Search for the cell housing the specified text and yield its [X, Y] center coordinate. 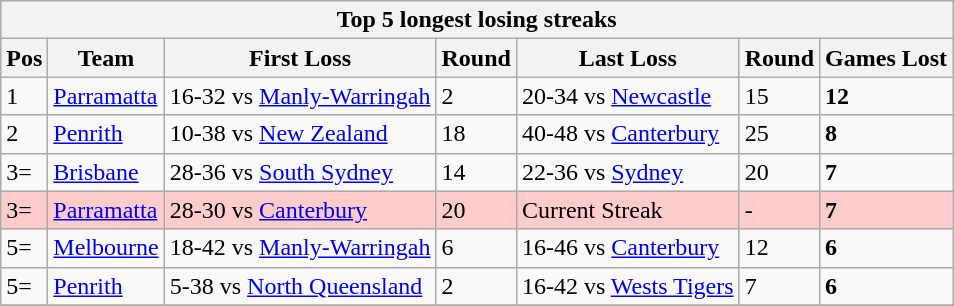
16-42 vs Wests Tigers [628, 286]
- [779, 210]
18 [476, 134]
40-48 vs Canterbury [628, 134]
18-42 vs Manly-Warringah [300, 248]
Team [106, 58]
Last Loss [628, 58]
Games Lost [886, 58]
Melbourne [106, 248]
1 [24, 96]
25 [779, 134]
First Loss [300, 58]
10-38 vs New Zealand [300, 134]
28-30 vs Canterbury [300, 210]
5-38 vs North Queensland [300, 286]
28-36 vs South Sydney [300, 172]
Brisbane [106, 172]
8 [886, 134]
22-36 vs Sydney [628, 172]
20-34 vs Newcastle [628, 96]
16-32 vs Manly-Warringah [300, 96]
Current Streak [628, 210]
16-46 vs Canterbury [628, 248]
Pos [24, 58]
Top 5 longest losing streaks [477, 20]
14 [476, 172]
15 [779, 96]
